For the text-containing cell, return its midpoint in (X, Y) coordinate format. 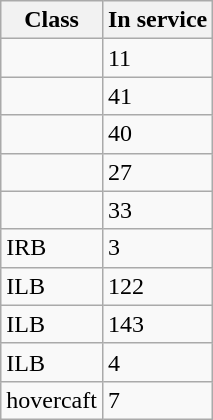
IRB (52, 248)
122 (157, 286)
27 (157, 172)
143 (157, 324)
Class (52, 20)
41 (157, 96)
33 (157, 210)
hovercaft (52, 400)
11 (157, 58)
4 (157, 362)
3 (157, 248)
7 (157, 400)
In service (157, 20)
40 (157, 134)
